Return (X, Y) of the center of cell containing provided text 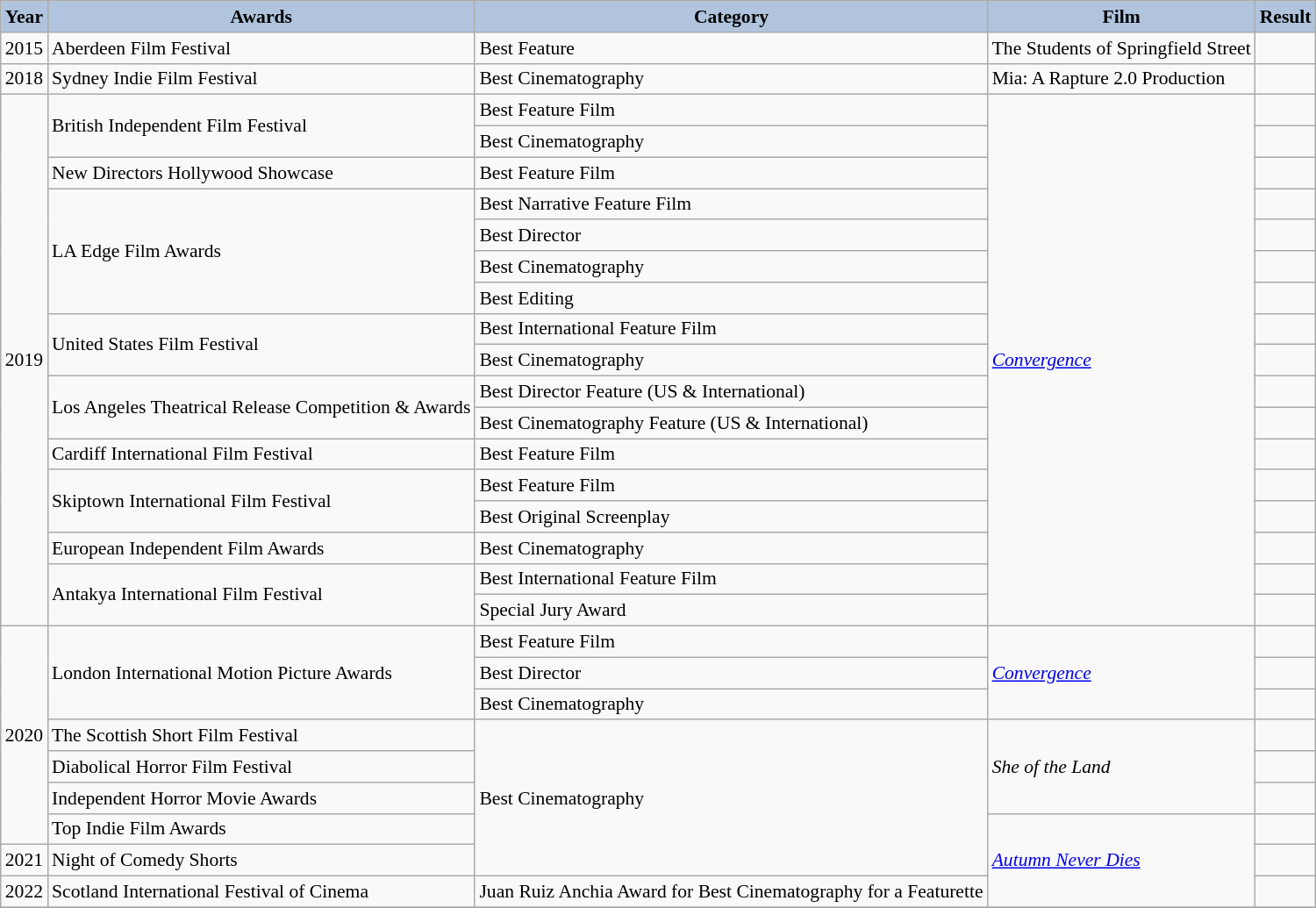
2021 (25, 861)
2015 (25, 48)
British Independent Film Festival (261, 126)
Best Cinematography Feature (US & International) (731, 423)
New Directors Hollywood Showcase (261, 173)
Juan Ruiz Anchia Award for Best Cinematography for a Featurette (731, 892)
2020 (25, 735)
Independent Horror Movie Awards (261, 798)
London International Motion Picture Awards (261, 674)
Result (1286, 17)
Cardiff International Film Festival (261, 454)
She of the Land (1121, 767)
United States Film Festival (261, 344)
Year (25, 17)
Category (731, 17)
Best Original Screenplay (731, 517)
Diabolical Horror Film Festival (261, 767)
2022 (25, 892)
Best Director Feature (US & International) (731, 392)
Best Editing (731, 298)
Best Feature (731, 48)
Night of Comedy Shorts (261, 861)
Antakya International Film Festival (261, 595)
Best Narrative Feature Film (731, 204)
European Independent Film Awards (261, 548)
The Students of Springfield Street (1121, 48)
Mia: A Rapture 2.0 Production (1121, 79)
Awards (261, 17)
LA Edge Film Awards (261, 251)
Skiptown International Film Festival (261, 502)
Scotland International Festival of Cinema (261, 892)
The Scottish Short Film Festival (261, 736)
Special Jury Award (731, 611)
Top Indie Film Awards (261, 829)
Sydney Indie Film Festival (261, 79)
2019 (25, 361)
Los Angeles Theatrical Release Competition & Awards (261, 407)
Film (1121, 17)
Autumn Never Dies (1121, 860)
2018 (25, 79)
Aberdeen Film Festival (261, 48)
